Extract the [x, y] coordinate from the center of the cell holding the provided text.  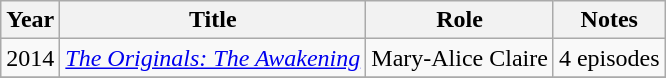
Role [460, 20]
4 episodes [609, 58]
The Originals: The Awakening [213, 58]
Mary-Alice Claire [460, 58]
2014 [30, 58]
Title [213, 20]
Notes [609, 20]
Year [30, 20]
